From the cell containing the given text, extract its center point as [X, Y] coordinate. 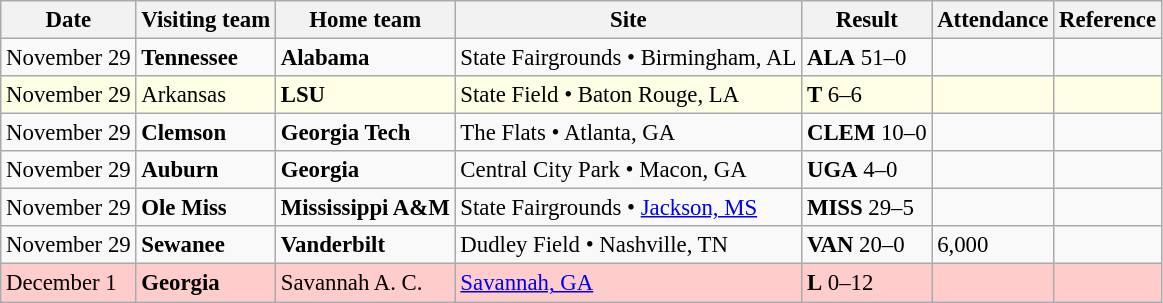
Dudley Field • Nashville, TN [628, 245]
LSU [365, 95]
VAN 20–0 [867, 245]
Sewanee [206, 245]
State Fairgrounds • Birmingham, AL [628, 58]
Savannah, GA [628, 283]
Auburn [206, 170]
State Field • Baton Rouge, LA [628, 95]
Arkansas [206, 95]
Mississippi A&M [365, 208]
CLEM 10–0 [867, 133]
Clemson [206, 133]
Georgia Tech [365, 133]
ALA 51–0 [867, 58]
T 6–6 [867, 95]
Savannah A. C. [365, 283]
Visiting team [206, 20]
Ole Miss [206, 208]
Alabama [365, 58]
MISS 29–5 [867, 208]
6,000 [993, 245]
Vanderbilt [365, 245]
December 1 [68, 283]
State Fairgrounds • Jackson, MS [628, 208]
Result [867, 20]
L 0–12 [867, 283]
Date [68, 20]
Reference [1108, 20]
Attendance [993, 20]
The Flats • Atlanta, GA [628, 133]
Home team [365, 20]
Site [628, 20]
UGA 4–0 [867, 170]
Tennessee [206, 58]
Central City Park • Macon, GA [628, 170]
